Detect which cell encompasses the target text, then output its (X, Y) center coordinate. 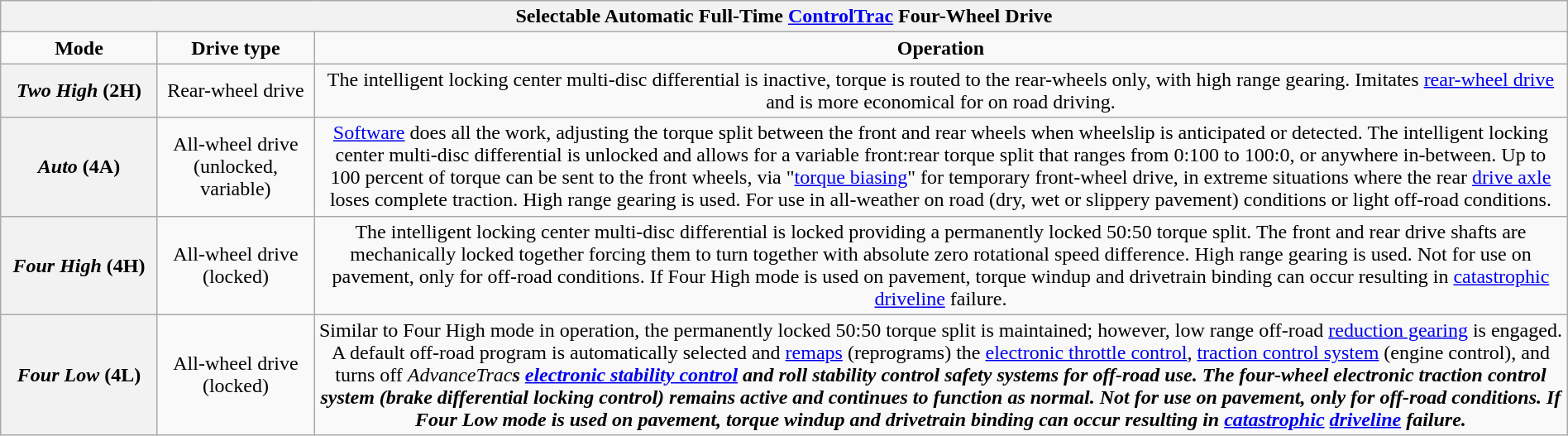
Four Low (4L) (79, 375)
Operation (941, 48)
Drive type (235, 48)
Selectable Automatic Full-Time ControlTrac Four-Wheel Drive (784, 17)
Two High (2H) (79, 91)
Mode (79, 48)
Rear-wheel drive (235, 91)
Auto (4A) (79, 167)
Four High (4H) (79, 265)
All-wheel drive(unlocked, variable) (235, 167)
